Return (X, Y) of the center of cell containing provided text 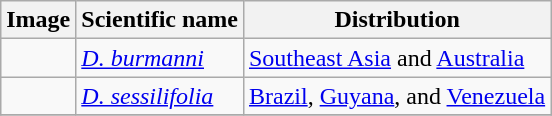
Scientific name (160, 20)
Image (38, 20)
Distribution (396, 20)
Brazil, Guyana, and Venezuela (396, 96)
D. burmanni (160, 58)
D. sessilifolia (160, 96)
Southeast Asia and Australia (396, 58)
